For the text-containing cell, return its midpoint in [x, y] coordinate format. 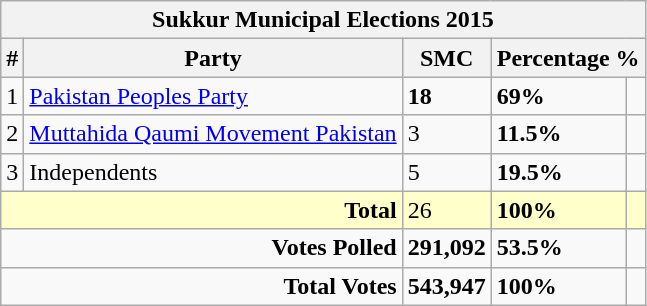
26 [446, 210]
5 [446, 172]
2 [12, 134]
1 [12, 96]
Votes Polled [202, 248]
11.5% [558, 134]
Pakistan Peoples Party [213, 96]
69% [558, 96]
# [12, 58]
Total [202, 210]
Total Votes [202, 286]
Party [213, 58]
18 [446, 96]
Percentage % [568, 58]
Sukkur Municipal Elections 2015 [323, 20]
53.5% [558, 248]
Muttahida Qaumi Movement Pakistan [213, 134]
Independents [213, 172]
543,947 [446, 286]
19.5% [558, 172]
291,092 [446, 248]
SMC [446, 58]
